Output the [X, Y] coordinate of the center of the cell containing the given text.  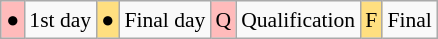
F [371, 20]
1st day [60, 20]
Final day [164, 20]
Qualification [298, 20]
Q [223, 20]
Final [410, 20]
